From the cell containing the given text, extract its center point as (x, y) coordinate. 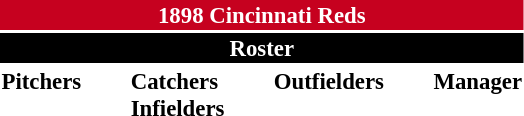
1898 Cincinnati Reds (262, 15)
Roster (262, 48)
